Identify which cell holds the provided text, then report its [X, Y] central coordinate. 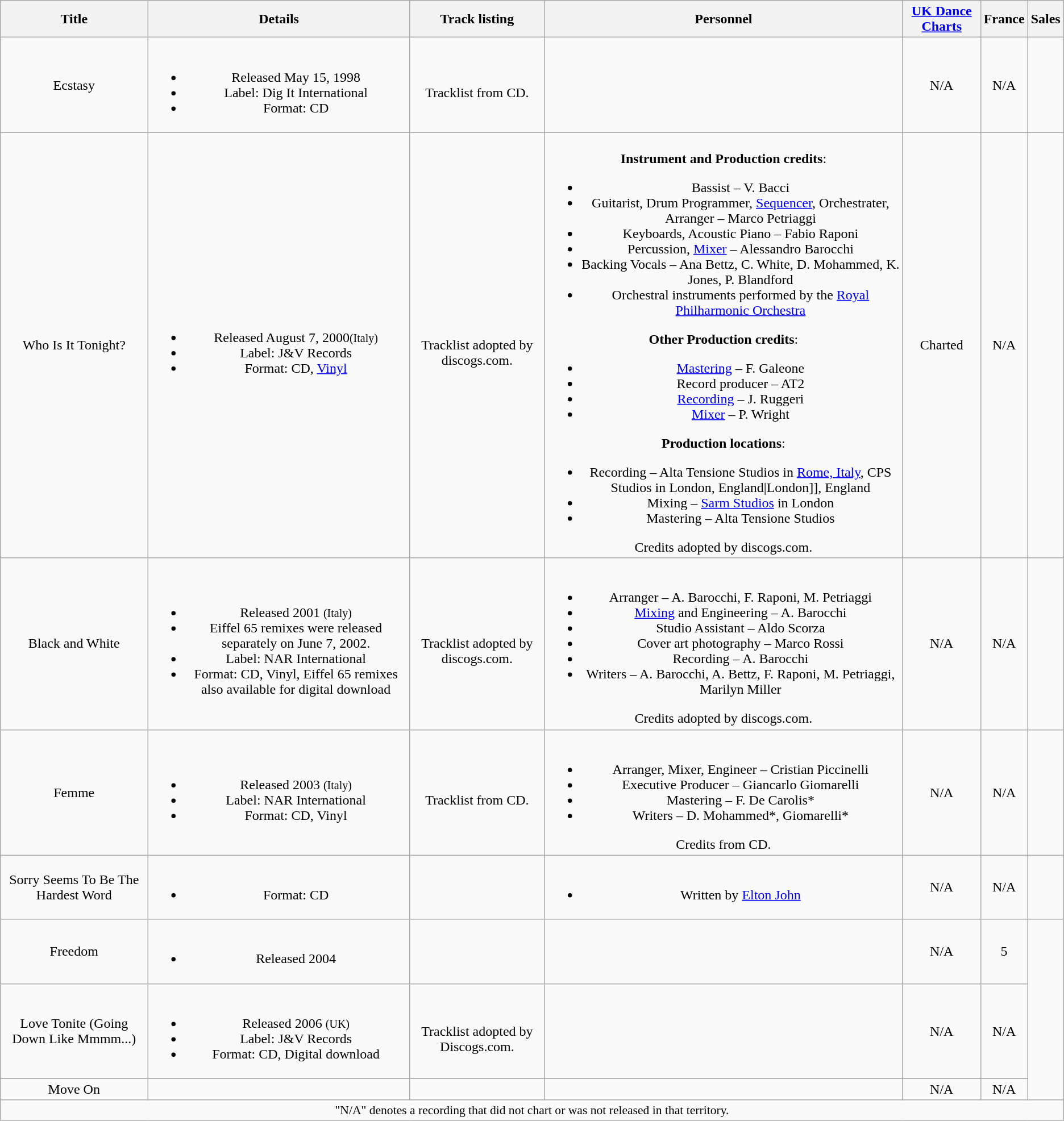
Released 2006 (UK)Label: J&V RecordsFormat: CD, Digital download [279, 1031]
Ecstasy [74, 85]
Move On [74, 1089]
Title [74, 19]
Released May 15, 1998Label: Dig It InternationalFormat: CD [279, 85]
Charted [941, 345]
Femme [74, 792]
Tracklist adopted by Discogs.com. [477, 1031]
Released 2003 (Italy)Label: NAR InternationalFormat: CD, Vinyl [279, 792]
Freedom [74, 951]
Released 2004 [279, 951]
Details [279, 19]
5 [1004, 951]
Who Is It Tonight? [74, 345]
Sales [1046, 19]
UK Dance Charts [941, 19]
Personnel [723, 19]
Love Tonite (Going Down Like Mmmm...) [74, 1031]
Sorry Seems To Be The Hardest Word [74, 887]
Black and White [74, 644]
"N/A" denotes a recording that did not chart or was not released in that territory. [532, 1110]
Format: CD [279, 887]
Released August 7, 2000(Italy)Label: J&V RecordsFormat: CD, Vinyl [279, 345]
Written by Elton John [723, 887]
France [1004, 19]
Track listing [477, 19]
